Search for the cell housing the specified text and yield its (X, Y) center coordinate. 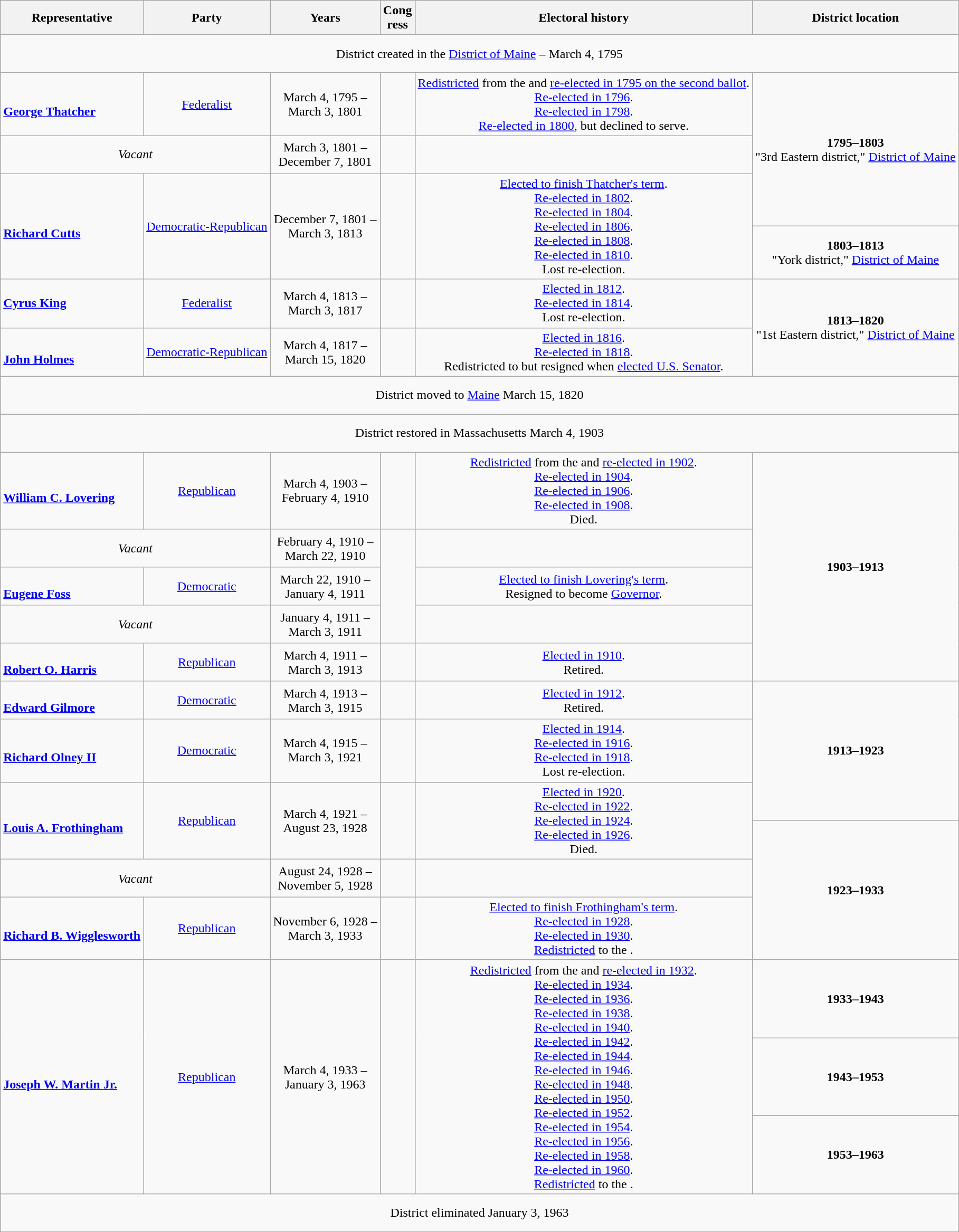
March 4, 1795 –March 3, 1801 (325, 104)
1903–1913 (856, 567)
1795–1803"3rd Eastern district," District of Maine (856, 150)
George Thatcher (72, 104)
Elected in 1914.Re-elected in 1916.Re-elected in 1918.Lost re-election. (584, 750)
Richard Olney II (72, 750)
March 4, 1813 –March 3, 1817 (325, 303)
Elected to finish Lovering's term.Resigned to become Governor. (584, 586)
John Holmes (72, 352)
Elected to finish Thatcher's term.Re-elected in 1802.Re-elected in 1804.Re-elected in 1806.Re-elected in 1808.Re-elected in 1810.Lost re-election. (584, 226)
Party (207, 18)
Years (325, 18)
February 4, 1910 –March 22, 1910 (325, 548)
Elected in 1910.Retired. (584, 662)
District location (856, 18)
Richard B. Wigglesworth (72, 929)
Edward Gilmore (72, 700)
March 4, 1817 –March 15, 1820 (325, 352)
1913–1923 (856, 750)
Redistricted from the and re-elected in 1795 on the second ballot.Re-elected in 1796.Re-elected in 1798.Re-elected in 1800, but declined to serve. (584, 104)
March 4, 1903 –February 4, 1910 (325, 491)
Richard Cutts (72, 226)
Elected in 1816.Re-elected in 1818.Redistricted to but resigned when elected U.S. Senator. (584, 352)
March 4, 1933 –January 3, 1963 (325, 1076)
Congress (397, 18)
District created in the District of Maine – March 4, 1795 (479, 54)
December 7, 1801 –March 3, 1813 (325, 226)
August 24, 1928 –November 5, 1928 (325, 878)
1953–1963 (856, 1155)
1943–1953 (856, 1077)
Robert O. Harris (72, 662)
Louis A. Frothingham (72, 820)
1923–1933 (856, 890)
March 3, 1801 –December 7, 1801 (325, 155)
Representative (72, 18)
Elected in 1812.Re-elected in 1814.Lost re-election. (584, 303)
1803–1813"York district," District of Maine (856, 253)
November 6, 1928 –March 3, 1933 (325, 929)
January 4, 1911 –March 3, 1911 (325, 624)
District restored in Massachusetts March 4, 1903 (479, 433)
March 4, 1913 –March 3, 1915 (325, 700)
March 4, 1921 –August 23, 1928 (325, 820)
March 22, 1910 –January 4, 1911 (325, 586)
Redistricted from the and re-elected in 1902.Re-elected in 1904.Re-elected in 1906.Re-elected in 1908.Died. (584, 491)
Elected in 1920.Re-elected in 1922.Re-elected in 1924.Re-elected in 1926.Died. (584, 820)
March 4, 1915 –March 3, 1921 (325, 750)
1813–1820"1st Eastern district," District of Maine (856, 328)
District eliminated January 3, 1963 (479, 1212)
William C. Lovering (72, 491)
Elected in 1912.Retired. (584, 700)
District moved to Maine March 15, 1820 (479, 395)
Joseph W. Martin Jr. (72, 1076)
Cyrus King (72, 303)
1933–1943 (856, 999)
Electoral history (584, 18)
Eugene Foss (72, 586)
March 4, 1911 –March 3, 1913 (325, 662)
Elected to finish Frothingham's term.Re-elected in 1928.Re-elected in 1930.Redistricted to the . (584, 929)
